Extract the (x, y) coordinate from the center of the cell holding the provided text.  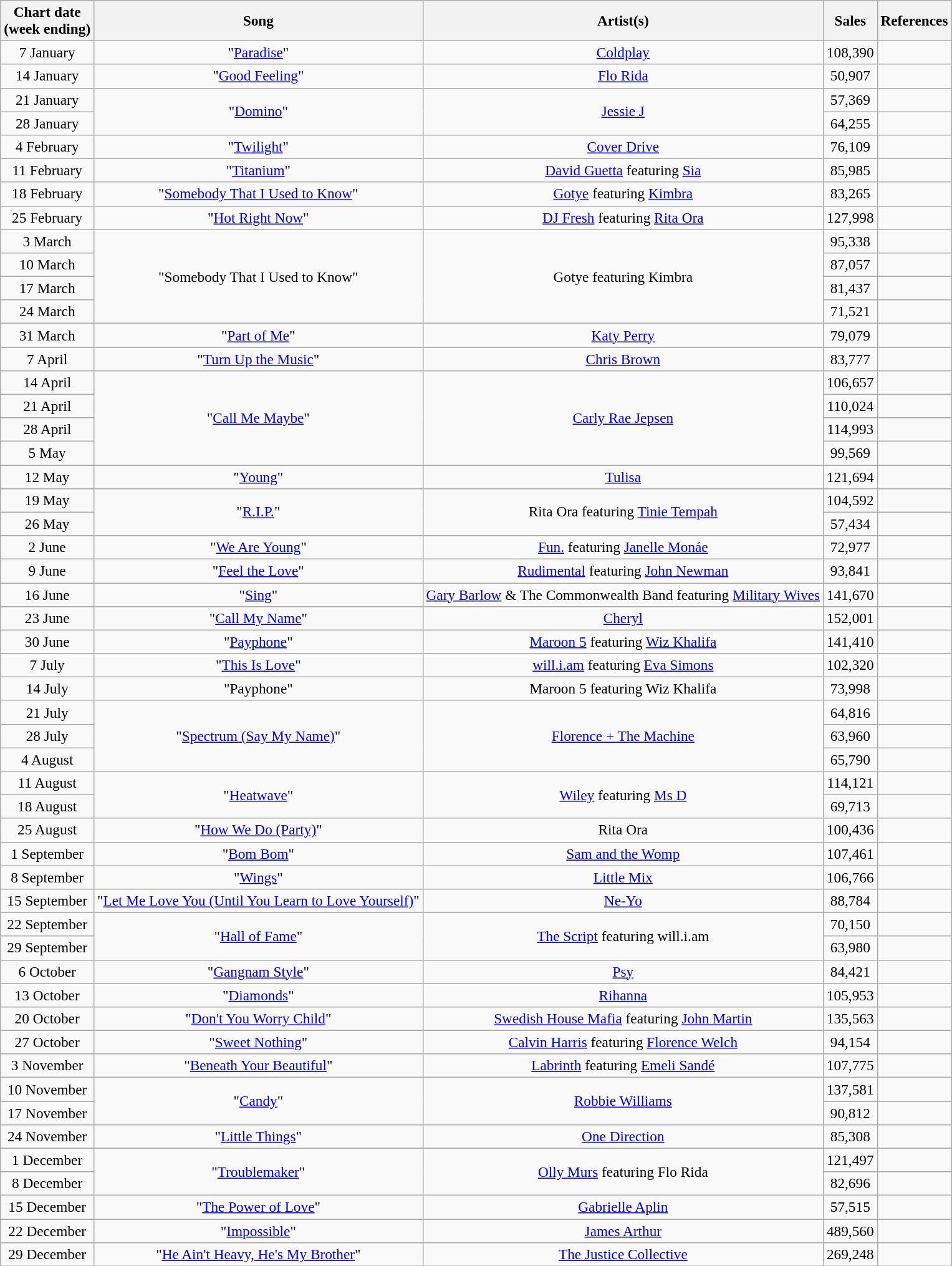
24 November (47, 1136)
65,790 (850, 759)
8 December (47, 1184)
Psy (623, 972)
63,980 (850, 948)
76,109 (850, 147)
Katy Perry (623, 335)
Cheryl (623, 618)
7 April (47, 359)
64,255 (850, 123)
"Wings" (259, 877)
107,461 (850, 854)
References (914, 20)
"We Are Young" (259, 547)
"Call My Name" (259, 618)
102,320 (850, 665)
"Gangnam Style" (259, 972)
94,154 (850, 1042)
Florence + The Machine (623, 736)
Calvin Harris featuring Florence Welch (623, 1042)
69,713 (850, 806)
14 January (47, 76)
"Paradise" (259, 52)
24 March (47, 312)
57,434 (850, 524)
Artist(s) (623, 20)
Jessie J (623, 112)
90,812 (850, 1113)
10 November (47, 1089)
One Direction (623, 1136)
57,369 (850, 100)
"Sweet Nothing" (259, 1042)
29 September (47, 948)
Rudimental featuring John Newman (623, 571)
135,563 (850, 1018)
21 April (47, 406)
25 February (47, 218)
152,001 (850, 618)
"How We Do (Party)" (259, 830)
"Impossible" (259, 1230)
57,515 (850, 1207)
Rita Ora featuring Tinie Tempah (623, 512)
71,521 (850, 312)
110,024 (850, 406)
The Justice Collective (623, 1254)
will.i.am featuring Eva Simons (623, 665)
Chart date(week ending) (47, 20)
105,953 (850, 995)
6 October (47, 972)
"This Is Love" (259, 665)
"Diamonds" (259, 995)
1 December (47, 1160)
73,998 (850, 689)
72,977 (850, 547)
21 January (47, 100)
Tulisa (623, 476)
50,907 (850, 76)
25 August (47, 830)
104,592 (850, 500)
99,569 (850, 453)
137,581 (850, 1089)
"Hall of Fame" (259, 936)
Song (259, 20)
108,390 (850, 52)
18 August (47, 806)
21 July (47, 712)
3 March (47, 241)
87,057 (850, 264)
1 September (47, 854)
31 March (47, 335)
"Twilight" (259, 147)
"Bom Bom" (259, 854)
Rita Ora (623, 830)
23 June (47, 618)
70,150 (850, 924)
106,766 (850, 877)
81,437 (850, 288)
Coldplay (623, 52)
22 December (47, 1230)
85,308 (850, 1136)
Cover Drive (623, 147)
11 August (47, 783)
"Good Feeling" (259, 76)
127,998 (850, 218)
Ne-Yo (623, 901)
18 February (47, 194)
14 April (47, 382)
7 July (47, 665)
"Call Me Maybe" (259, 418)
"Titanium" (259, 170)
Gary Barlow & The Commonwealth Band featuring Military Wives (623, 594)
489,560 (850, 1230)
Fun. featuring Janelle Monáe (623, 547)
7 January (47, 52)
28 April (47, 430)
DJ Fresh featuring Rita Ora (623, 218)
114,121 (850, 783)
20 October (47, 1018)
"Part of Me" (259, 335)
"Heatwave" (259, 795)
4 February (47, 147)
"He Ain't Heavy, He's My Brother" (259, 1254)
Little Mix (623, 877)
15 September (47, 901)
8 September (47, 877)
17 November (47, 1113)
121,694 (850, 476)
63,960 (850, 736)
Sam and the Womp (623, 854)
10 March (47, 264)
11 February (47, 170)
15 December (47, 1207)
Swedish House Mafia featuring John Martin (623, 1018)
"Let Me Love You (Until You Learn to Love Yourself)" (259, 901)
David Guetta featuring Sia (623, 170)
Sales (850, 20)
Gabrielle Aplin (623, 1207)
"Feel the Love" (259, 571)
141,670 (850, 594)
17 March (47, 288)
95,338 (850, 241)
Chris Brown (623, 359)
Olly Murs featuring Flo Rida (623, 1172)
The Script featuring will.i.am (623, 936)
85,985 (850, 170)
82,696 (850, 1184)
Flo Rida (623, 76)
"Domino" (259, 112)
"Young" (259, 476)
22 September (47, 924)
"Turn Up the Music" (259, 359)
106,657 (850, 382)
16 June (47, 594)
13 October (47, 995)
84,421 (850, 972)
"Little Things" (259, 1136)
"Don't You Worry Child" (259, 1018)
"Troublemaker" (259, 1172)
"Spectrum (Say My Name)" (259, 736)
"The Power of Love" (259, 1207)
4 August (47, 759)
12 May (47, 476)
64,816 (850, 712)
9 June (47, 571)
28 January (47, 123)
26 May (47, 524)
28 July (47, 736)
5 May (47, 453)
79,079 (850, 335)
14 July (47, 689)
29 December (47, 1254)
James Arthur (623, 1230)
Carly Rae Jepsen (623, 418)
3 November (47, 1066)
269,248 (850, 1254)
100,436 (850, 830)
114,993 (850, 430)
"Sing" (259, 594)
"Candy" (259, 1101)
19 May (47, 500)
83,777 (850, 359)
107,775 (850, 1066)
83,265 (850, 194)
88,784 (850, 901)
Wiley featuring Ms D (623, 795)
2 June (47, 547)
"Hot Right Now" (259, 218)
Robbie Williams (623, 1101)
121,497 (850, 1160)
27 October (47, 1042)
30 June (47, 642)
93,841 (850, 571)
Rihanna (623, 995)
Labrinth featuring Emeli Sandé (623, 1066)
"R.I.P." (259, 512)
"Beneath Your Beautiful" (259, 1066)
141,410 (850, 642)
